From the cell containing the given text, extract its center point as (x, y) coordinate. 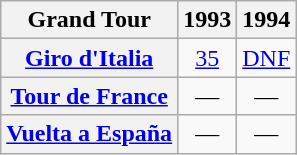
1993 (208, 20)
Vuelta a España (90, 134)
Giro d'Italia (90, 58)
Tour de France (90, 96)
35 (208, 58)
DNF (266, 58)
1994 (266, 20)
Grand Tour (90, 20)
